Determine the (X, Y) coordinate at the center of the cell enclosing the given text.  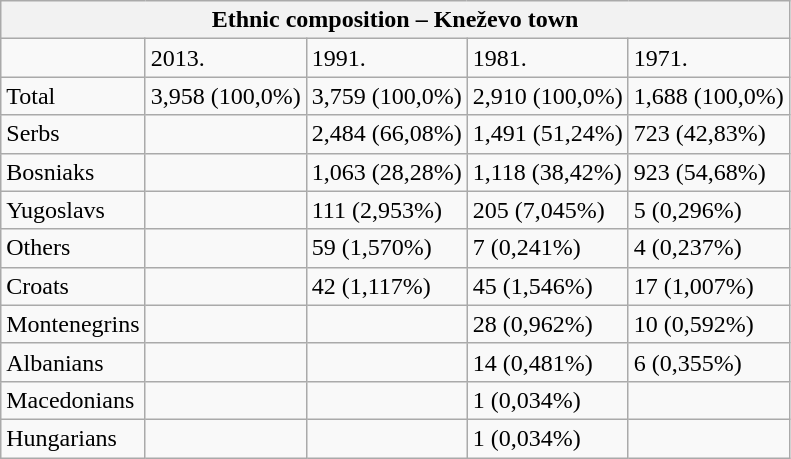
1,491 (51,24%) (548, 134)
45 (1,546%) (548, 286)
1971. (708, 58)
1981. (548, 58)
2013. (226, 58)
7 (0,241%) (548, 248)
Total (73, 96)
Yugoslavs (73, 210)
Others (73, 248)
Hungarians (73, 438)
Montenegrins (73, 324)
4 (0,237%) (708, 248)
14 (0,481%) (548, 362)
111 (2,953%) (386, 210)
3,759 (100,0%) (386, 96)
5 (0,296%) (708, 210)
723 (42,83%) (708, 134)
3,958 (100,0%) (226, 96)
1,063 (28,28%) (386, 172)
1,688 (100,0%) (708, 96)
1,118 (38,42%) (548, 172)
Ethnic composition – Kneževo town (396, 20)
59 (1,570%) (386, 248)
6 (0,355%) (708, 362)
Bosniaks (73, 172)
17 (1,007%) (708, 286)
1991. (386, 58)
Croats (73, 286)
2,484 (66,08%) (386, 134)
205 (7,045%) (548, 210)
10 (0,592%) (708, 324)
923 (54,68%) (708, 172)
Macedonians (73, 400)
2,910 (100,0%) (548, 96)
Serbs (73, 134)
28 (0,962%) (548, 324)
42 (1,117%) (386, 286)
Albanians (73, 362)
